Detect which cell encompasses the target text, then output its (X, Y) center coordinate. 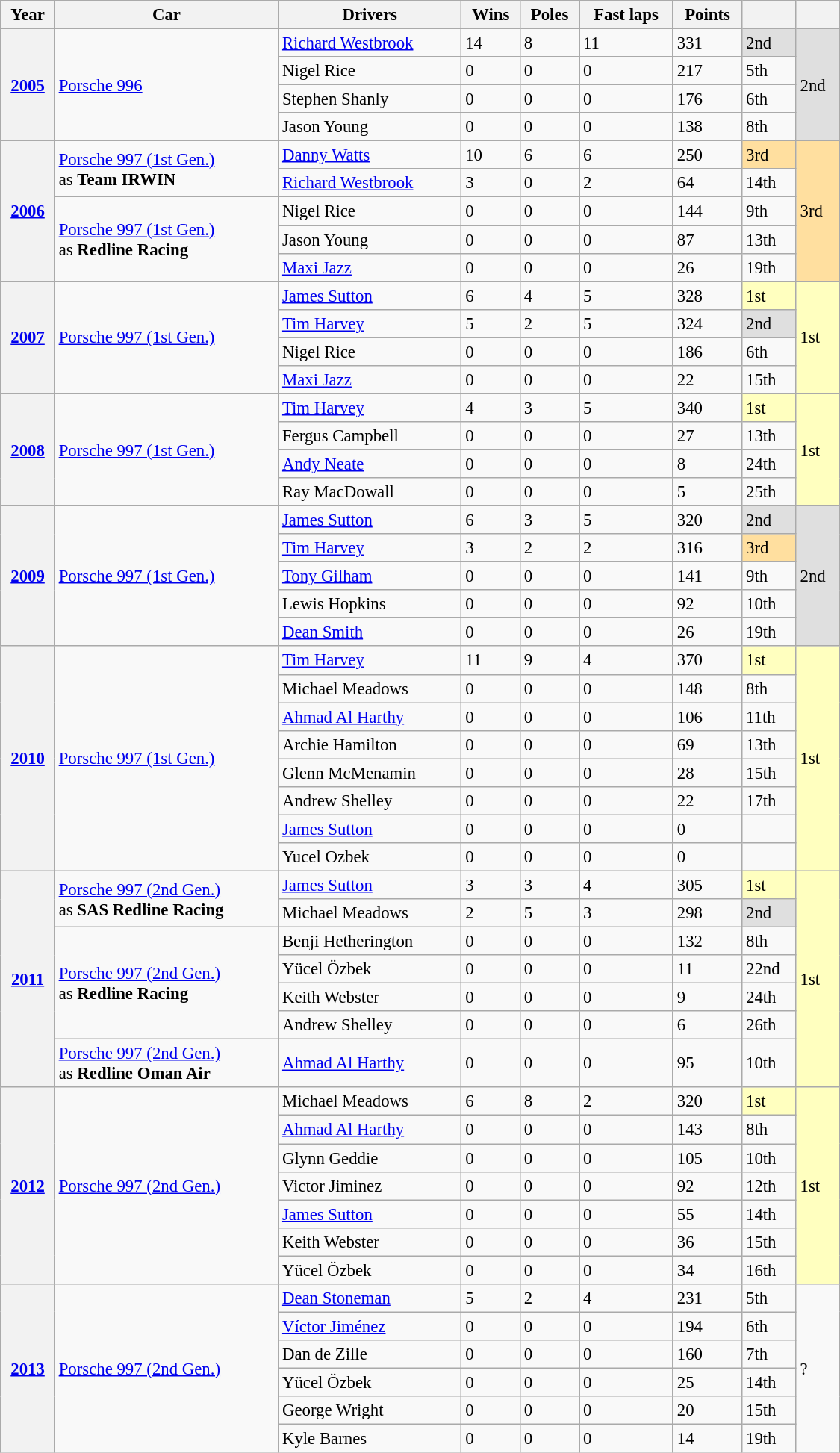
143 (707, 1130)
Benji Hetherington (370, 942)
Car (166, 15)
17th (769, 801)
64 (707, 183)
2007 (28, 337)
340 (707, 408)
Stephen Shanly (370, 99)
7th (769, 1354)
25th (769, 492)
Drivers (370, 15)
148 (707, 688)
324 (707, 323)
328 (707, 296)
2006 (28, 211)
20 (707, 1410)
106 (707, 717)
George Wright (370, 1410)
Tony Gilham (370, 576)
Glynn Geddie (370, 1158)
28 (707, 773)
Porsche 997 (2nd Gen.)as Redline Oman Air (166, 1063)
217 (707, 71)
Dean Stoneman (370, 1298)
Wins (491, 15)
25 (707, 1382)
132 (707, 942)
Porsche 997 (1st Gen.)as Team IRWIN (166, 169)
36 (707, 1242)
316 (707, 548)
Victor Jiminez (370, 1186)
2008 (28, 449)
Archie Hamilton (370, 744)
26th (769, 1025)
95 (707, 1063)
Porsche 997 (2nd Gen.)as SAS Redline Racing (166, 899)
Porsche 997 (1st Gen.)as Redline Racing (166, 239)
176 (707, 99)
Ray MacDowall (370, 492)
16th (769, 1270)
27 (707, 436)
55 (707, 1214)
Fergus Campbell (370, 436)
Danny Watts (370, 155)
186 (707, 352)
Porsche 996 (166, 85)
105 (707, 1158)
Dan de Zille (370, 1354)
141 (707, 576)
Glenn McMenamin (370, 773)
Poles (550, 15)
Dean Smith (370, 632)
12th (769, 1186)
138 (707, 127)
Year (28, 15)
34 (707, 1270)
331 (707, 43)
2009 (28, 576)
Porsche 997 (2nd Gen.)as Redline Racing (166, 983)
2012 (28, 1186)
194 (707, 1326)
Lewis Hopkins (370, 604)
231 (707, 1298)
2010 (28, 759)
Fast laps (626, 15)
298 (707, 913)
87 (707, 240)
144 (707, 211)
10 (491, 155)
Andy Neate (370, 464)
22nd (769, 969)
2005 (28, 85)
? (818, 1369)
160 (707, 1354)
Kyle Barnes (370, 1439)
370 (707, 661)
Yucel Ozbek (370, 857)
305 (707, 885)
Points (707, 15)
2011 (28, 979)
11th (769, 717)
Víctor Jiménez (370, 1326)
69 (707, 744)
2013 (28, 1369)
250 (707, 155)
